Provide the [X, Y] coordinate of the cell's center where the given text is located.  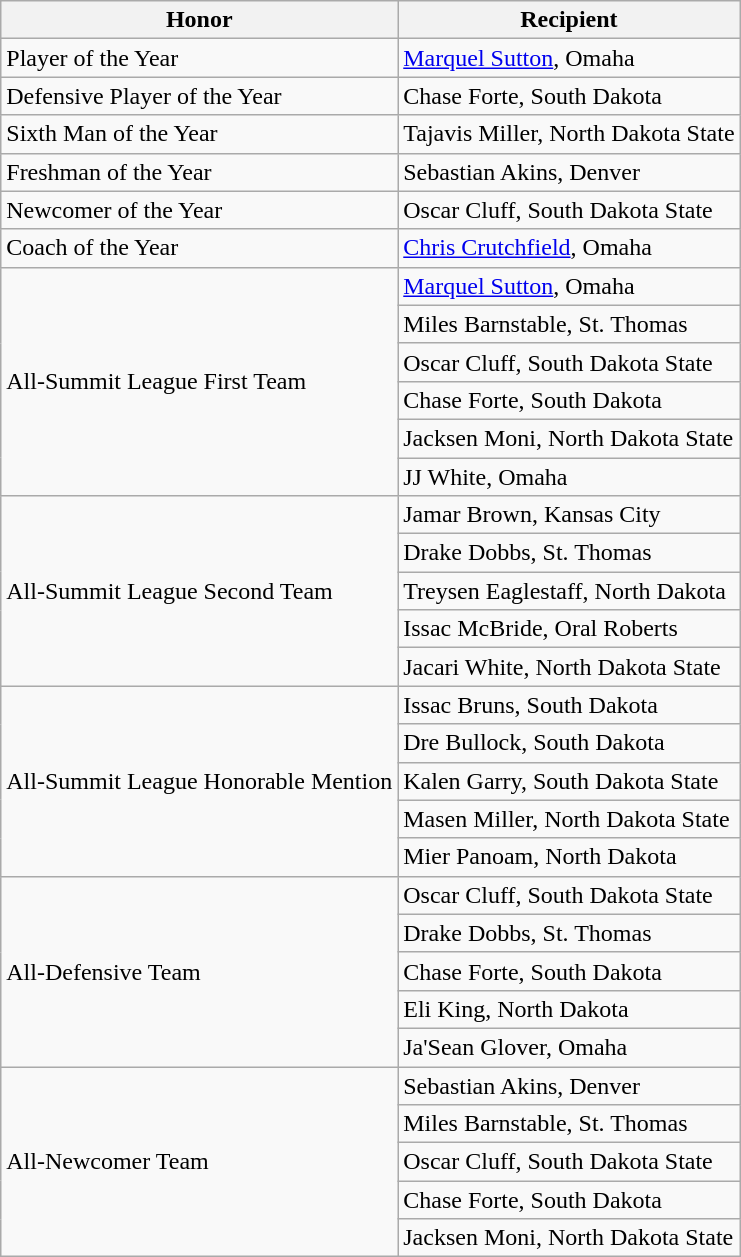
Jacari White, North Dakota State [569, 667]
Treysen Eaglestaff, North Dakota [569, 591]
Chris Crutchfield, Omaha [569, 248]
Mier Panoam, North Dakota [569, 857]
Dre Bullock, South Dakota [569, 743]
Masen Miller, North Dakota State [569, 819]
All-Summit League Second Team [200, 591]
Ja'Sean Glover, Omaha [569, 1047]
Defensive Player of the Year [200, 96]
Honor [200, 20]
Sixth Man of the Year [200, 134]
Tajavis Miller, North Dakota State [569, 134]
Coach of the Year [200, 248]
Eli King, North Dakota [569, 1009]
Jamar Brown, Kansas City [569, 515]
Newcomer of the Year [200, 210]
All-Summit League Honorable Mention [200, 781]
Freshman of the Year [200, 172]
All-Summit League First Team [200, 381]
Player of the Year [200, 58]
All-Defensive Team [200, 971]
Issac Bruns, South Dakota [569, 705]
Recipient [569, 20]
Kalen Garry, South Dakota State [569, 781]
JJ White, Omaha [569, 477]
Issac McBride, Oral Roberts [569, 629]
All-Newcomer Team [200, 1161]
